Determine the [X, Y] coordinate at the center of the cell enclosing the given text.  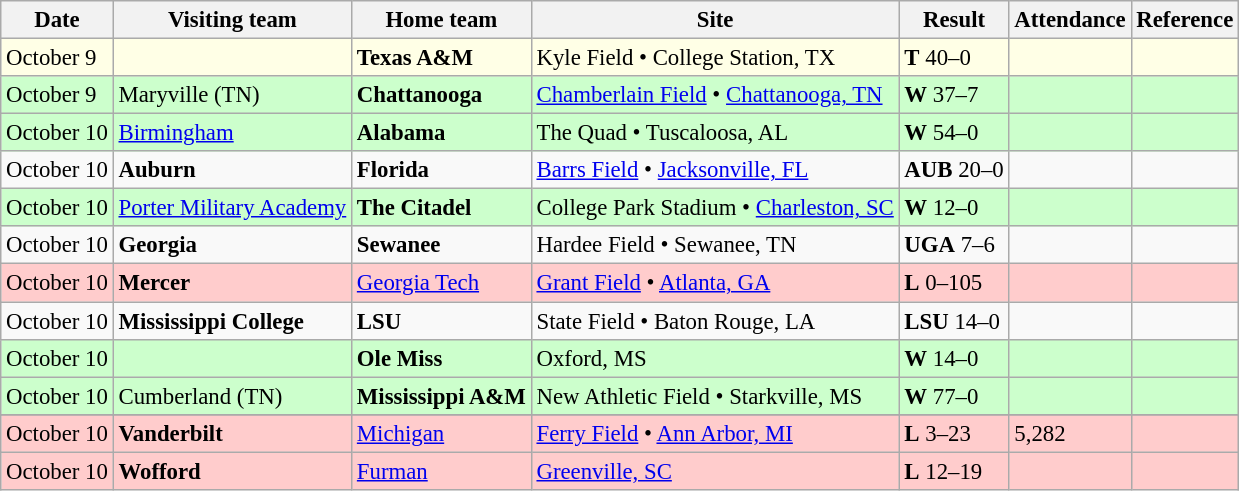
Ole Miss [442, 358]
LSU 14–0 [954, 321]
Chattanooga [442, 95]
Mercer [232, 283]
Greenville, SC [715, 471]
Hardee Field • Sewanee, TN [715, 245]
L 12–19 [954, 471]
Grant Field • Atlanta, GA [715, 283]
Sewanee [442, 245]
5,282 [1070, 433]
The Citadel [442, 208]
Mississippi A&M [442, 396]
College Park Stadium • Charleston, SC [715, 208]
W 77–0 [954, 396]
L 0–105 [954, 283]
Texas A&M [442, 58]
Chamberlain Field • Chattanooga, TN [715, 95]
Vanderbilt [232, 433]
Alabama [442, 133]
New Athletic Field • Starkville, MS [715, 396]
Kyle Field • College Station, TX [715, 58]
Georgia [232, 245]
Barrs Field • Jacksonville, FL [715, 170]
T 40–0 [954, 58]
AUB 20–0 [954, 170]
Auburn [232, 170]
Georgia Tech [442, 283]
Attendance [1070, 20]
Reference [1185, 20]
Furman [442, 471]
W 14–0 [954, 358]
Wofford [232, 471]
Visiting team [232, 20]
Maryville (TN) [232, 95]
LSU [442, 321]
Florida [442, 170]
Date [57, 20]
L 3–23 [954, 433]
Result [954, 20]
Ferry Field • Ann Arbor, MI [715, 433]
Porter Military Academy [232, 208]
UGA 7–6 [954, 245]
The Quad • Tuscaloosa, AL [715, 133]
W 37–7 [954, 95]
W 54–0 [954, 133]
Mississippi College [232, 321]
Michigan [442, 433]
Birmingham [232, 133]
Oxford, MS [715, 358]
State Field • Baton Rouge, LA [715, 321]
Site [715, 20]
W 12–0 [954, 208]
Cumberland (TN) [232, 396]
Home team [442, 20]
